Identify which cell holds the provided text, then report its [x, y] central coordinate. 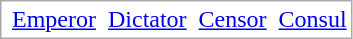
Censor [232, 19]
Dictator [147, 19]
Consul [312, 19]
Emperor [54, 19]
